For the text-containing cell, return its midpoint in (X, Y) coordinate format. 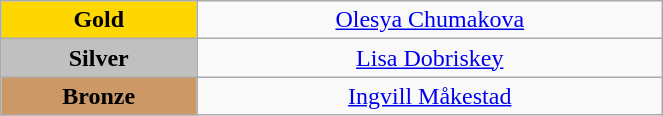
Olesya Chumakova (430, 20)
Silver (99, 58)
Lisa Dobriskey (430, 58)
Gold (99, 20)
Ingvill Måkestad (430, 96)
Bronze (99, 96)
